Detect which cell encompasses the target text, then output its [X, Y] center coordinate. 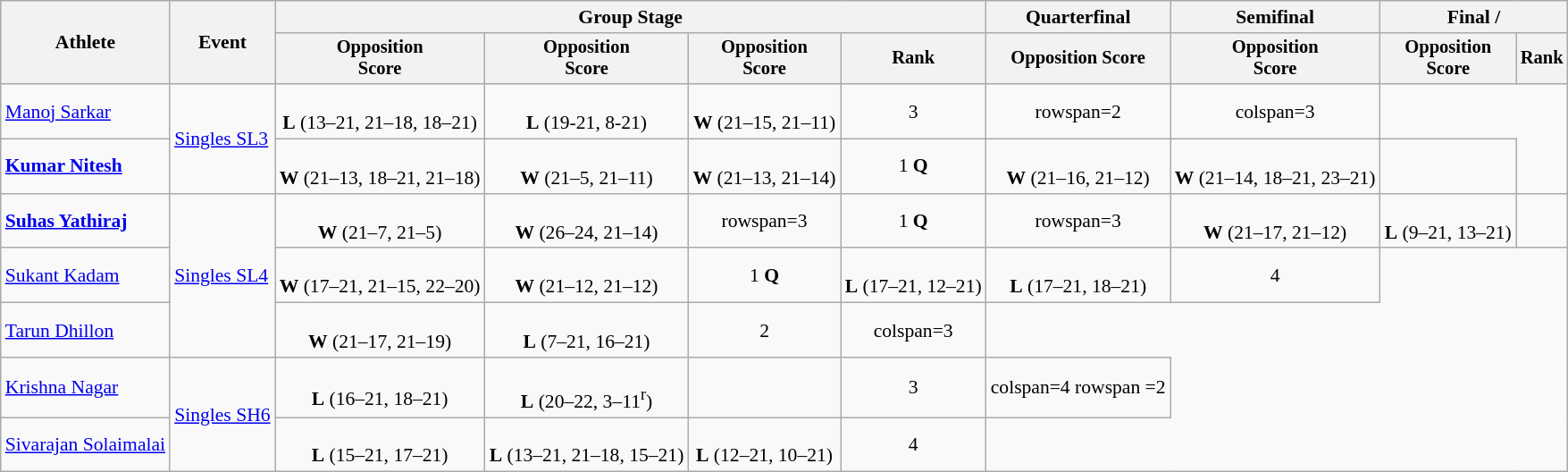
rowspan=2 [1078, 111]
L (16–21, 18–21) [381, 388]
L (20–22, 3–11r) [587, 388]
L (17–21, 18–21) [1078, 275]
Krishna Nagar [86, 388]
Singles SL3 [222, 139]
Tarun Dhillon [86, 331]
L (13–21, 21–18, 18–21) [381, 111]
L (19-21, 8-21) [587, 111]
Sivarajan Solaimalai [86, 445]
Final / [1474, 17]
Suhas Yathiraj [86, 222]
W (21–13, 21–14) [764, 166]
L (7–21, 16–21) [587, 331]
L (17–21, 12–21) [913, 275]
Event [222, 43]
Quarterfinal [1078, 17]
W (21–5, 21–11) [587, 166]
L (9–21, 13–21) [1448, 222]
W (21–12, 21–12) [587, 275]
Singles SL4 [222, 275]
Singles SH6 [222, 415]
W (21–16, 21–12) [1078, 166]
Manoj Sarkar [86, 111]
Opposition Score [1078, 59]
L (12–21, 10–21) [764, 445]
Sukant Kadam [86, 275]
2 [764, 331]
Group Stage [631, 17]
W (21–15, 21–11) [764, 111]
Semifinal [1276, 17]
L (13–21, 21–18, 15–21) [587, 445]
W (17–21, 21–15, 22–20) [381, 275]
W (26–24, 21–14) [587, 222]
W (21–14, 18–21, 23–21) [1276, 166]
L (15–21, 17–21) [381, 445]
W (21–17, 21–12) [1276, 222]
W (21–17, 21–19) [381, 331]
W (21–13, 18–21, 21–18) [381, 166]
colspan=4 rowspan =2 [1078, 388]
Athlete [86, 43]
W (21–7, 21–5) [381, 222]
Kumar Nitesh [86, 166]
